Return [X, Y] of the center of cell containing provided text 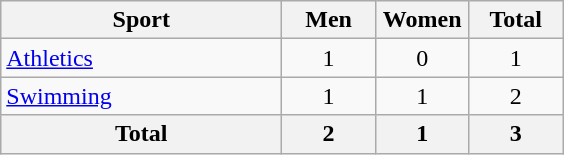
3 [516, 134]
Women [422, 20]
Swimming [142, 96]
Athletics [142, 58]
Men [329, 20]
Sport [142, 20]
0 [422, 58]
